Detect which cell encompasses the target text, then output its (x, y) center coordinate. 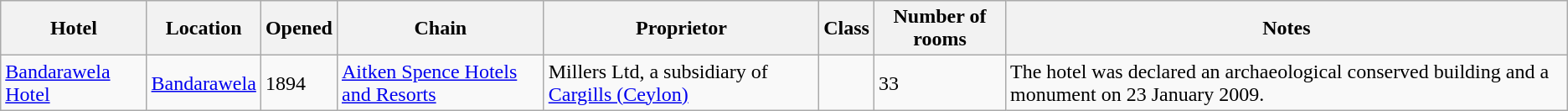
The hotel was declared an archaeological conserved building and a monument on 23 January 2009. (1287, 82)
Location (204, 29)
Class (847, 29)
Aitken Spence Hotels and Resorts (441, 82)
Proprietor (681, 29)
Bandarawela (204, 82)
33 (940, 82)
Bandarawela Hotel (74, 82)
1894 (298, 82)
Notes (1287, 29)
Number of rooms (940, 29)
Millers Ltd, a subsidiary of Cargills (Ceylon) (681, 82)
Opened (298, 29)
Hotel (74, 29)
Chain (441, 29)
